Detect which cell encompasses the target text, then output its [x, y] center coordinate. 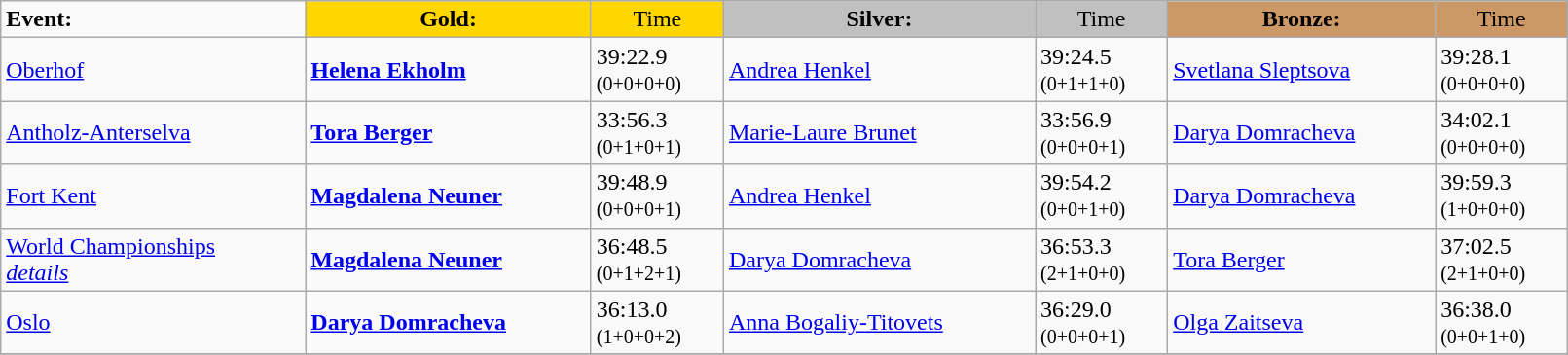
World Championshipsdetails [154, 259]
39:24.5(0+1+1+0) [1102, 70]
39:22.9(0+0+0+0) [657, 70]
37:02.5(2+1+0+0) [1502, 259]
33:56.3(0+1+0+1) [657, 132]
Bronze: [1302, 19]
Silver: [879, 19]
39:54.2(0+0+1+0) [1102, 196]
36:38.0(0+0+1+0) [1502, 323]
Oslo [154, 323]
Event: [154, 19]
Oberhof [154, 70]
33:56.9(0+0+0+1) [1102, 132]
34:02.1(0+0+0+0) [1502, 132]
Antholz-Anterselva [154, 132]
36:13.0 (1+0+0+2) [657, 323]
36:48.5 (0+1+2+1) [657, 259]
Anna Bogaliy-Titovets [879, 323]
Gold: [448, 19]
Svetlana Sleptsova [1302, 70]
Fort Kent [154, 196]
Olga Zaitseva [1302, 323]
39:28.1(0+0+0+0) [1502, 70]
39:48.9(0+0+0+1) [657, 196]
36:29.0 (0+0+0+1) [1102, 323]
Marie-Laure Brunet [879, 132]
39:59.3 (1+0+0+0) [1502, 196]
Helena Ekholm [448, 70]
36:53.3 (2+1+0+0) [1102, 259]
